Determine the [X, Y] coordinate at the center of the cell enclosing the given text.  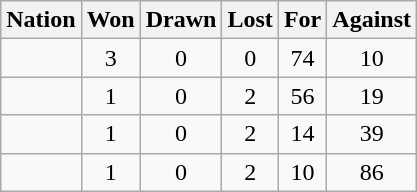
14 [302, 134]
Nation [41, 20]
19 [372, 96]
39 [372, 134]
Lost [250, 20]
Won [110, 20]
56 [302, 96]
For [302, 20]
3 [110, 58]
Drawn [181, 20]
74 [302, 58]
86 [372, 172]
Against [372, 20]
